Pinpoint the cell where the given text exists, returning its [x, y] midpoint coordinate. 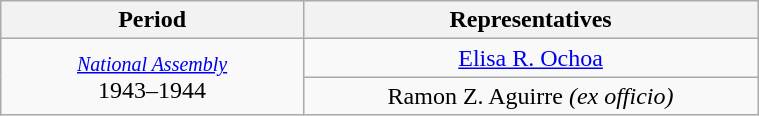
Period [152, 20]
Ramon Z. Aguirre (ex officio) [530, 96]
National Assembly1943–1944 [152, 77]
Representatives [530, 20]
Elisa R. Ochoa [530, 58]
